Capture the cell that displays the provided text and extract its [X, Y] central coordinate. 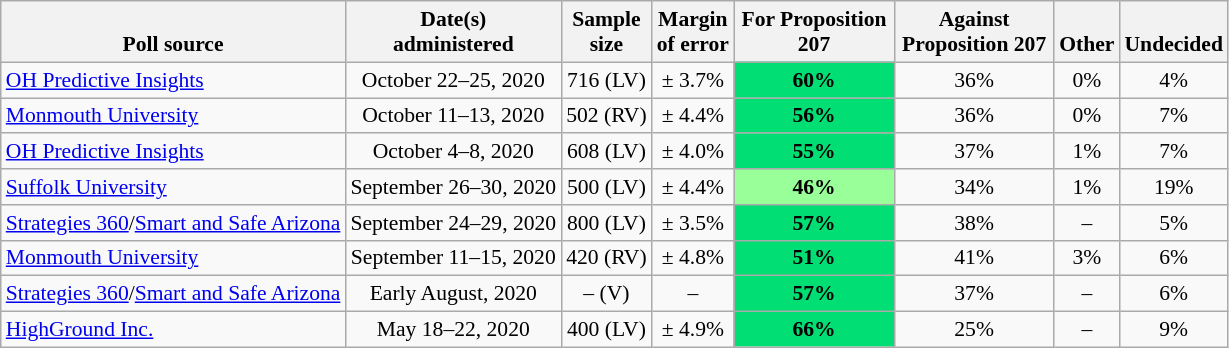
716 (LV) [606, 80]
400 (LV) [606, 330]
500 (LV) [606, 187]
56% [814, 116]
October 4–8, 2020 [453, 152]
4% [1173, 80]
Samplesize [606, 32]
55% [814, 152]
46% [814, 187]
May 18–22, 2020 [453, 330]
9% [1173, 330]
Against Proposition 207 [974, 32]
Other [1086, 32]
800 (LV) [606, 223]
± 3.7% [693, 80]
± 4.0% [693, 152]
5% [1173, 223]
60% [814, 80]
HighGround Inc. [174, 330]
Undecided [1173, 32]
41% [974, 258]
Early August, 2020 [453, 294]
51% [814, 258]
For Proposition 207 [814, 32]
October 11–13, 2020 [453, 116]
502 (RV) [606, 116]
± 4.9% [693, 330]
October 22–25, 2020 [453, 80]
± 4.8% [693, 258]
25% [974, 330]
September 11–15, 2020 [453, 258]
± 3.5% [693, 223]
Suffolk University [174, 187]
66% [814, 330]
September 26–30, 2020 [453, 187]
Date(s)administered [453, 32]
608 (LV) [606, 152]
– (V) [606, 294]
34% [974, 187]
420 (RV) [606, 258]
38% [974, 223]
3% [1086, 258]
19% [1173, 187]
Poll source [174, 32]
Marginof error [693, 32]
September 24–29, 2020 [453, 223]
